Scan for the cell matching the given text and deliver its (X, Y) coordinate at center. 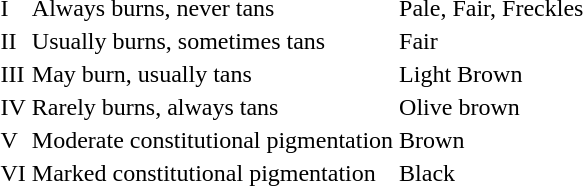
May burn, usually tans (212, 74)
Moderate constitutional pigmentation (212, 140)
Rarely burns, always tans (212, 107)
Usually burns, sometimes tans (212, 41)
